Search for the cell housing the specified text and yield its (x, y) center coordinate. 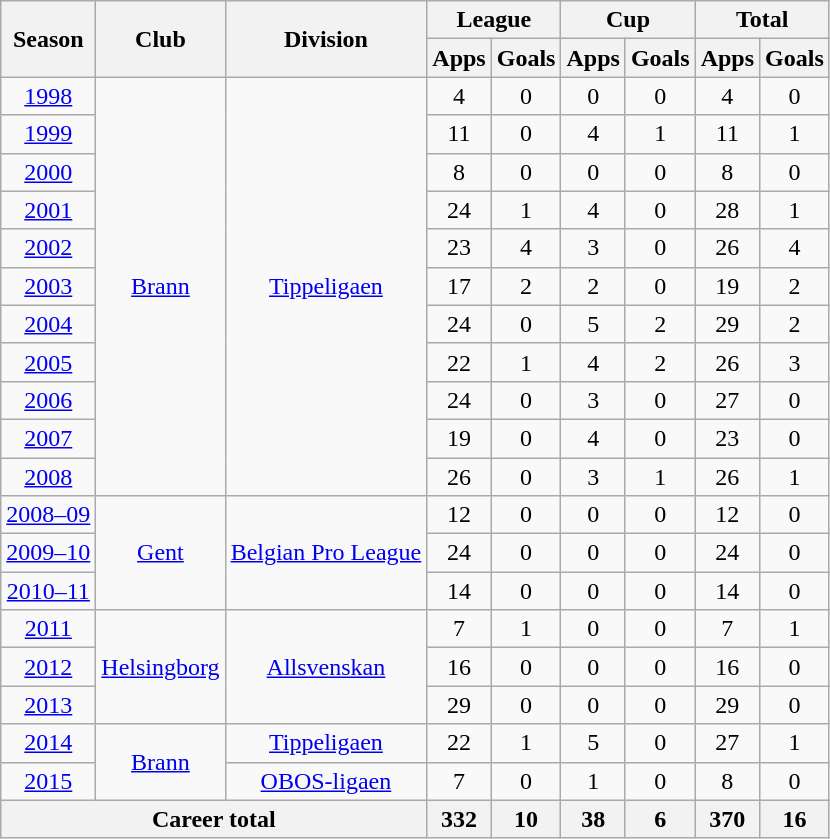
1999 (48, 134)
League (494, 20)
38 (593, 819)
Belgian Pro League (326, 553)
2001 (48, 210)
1998 (48, 96)
2011 (48, 629)
Division (326, 39)
OBOS-ligaen (326, 781)
28 (727, 210)
332 (459, 819)
17 (459, 286)
2004 (48, 324)
10 (526, 819)
Helsingborg (160, 667)
2008 (48, 477)
Allsvenskan (326, 667)
2002 (48, 248)
6 (660, 819)
2010–11 (48, 591)
Gent (160, 553)
2009–10 (48, 553)
370 (727, 819)
2007 (48, 438)
2015 (48, 781)
Season (48, 39)
2006 (48, 400)
2005 (48, 362)
Career total (214, 819)
2012 (48, 667)
2000 (48, 172)
2003 (48, 286)
2008–09 (48, 515)
Cup (628, 20)
2013 (48, 705)
Total (762, 20)
2014 (48, 743)
Club (160, 39)
